Capture the cell that displays the provided text and extract its [X, Y] central coordinate. 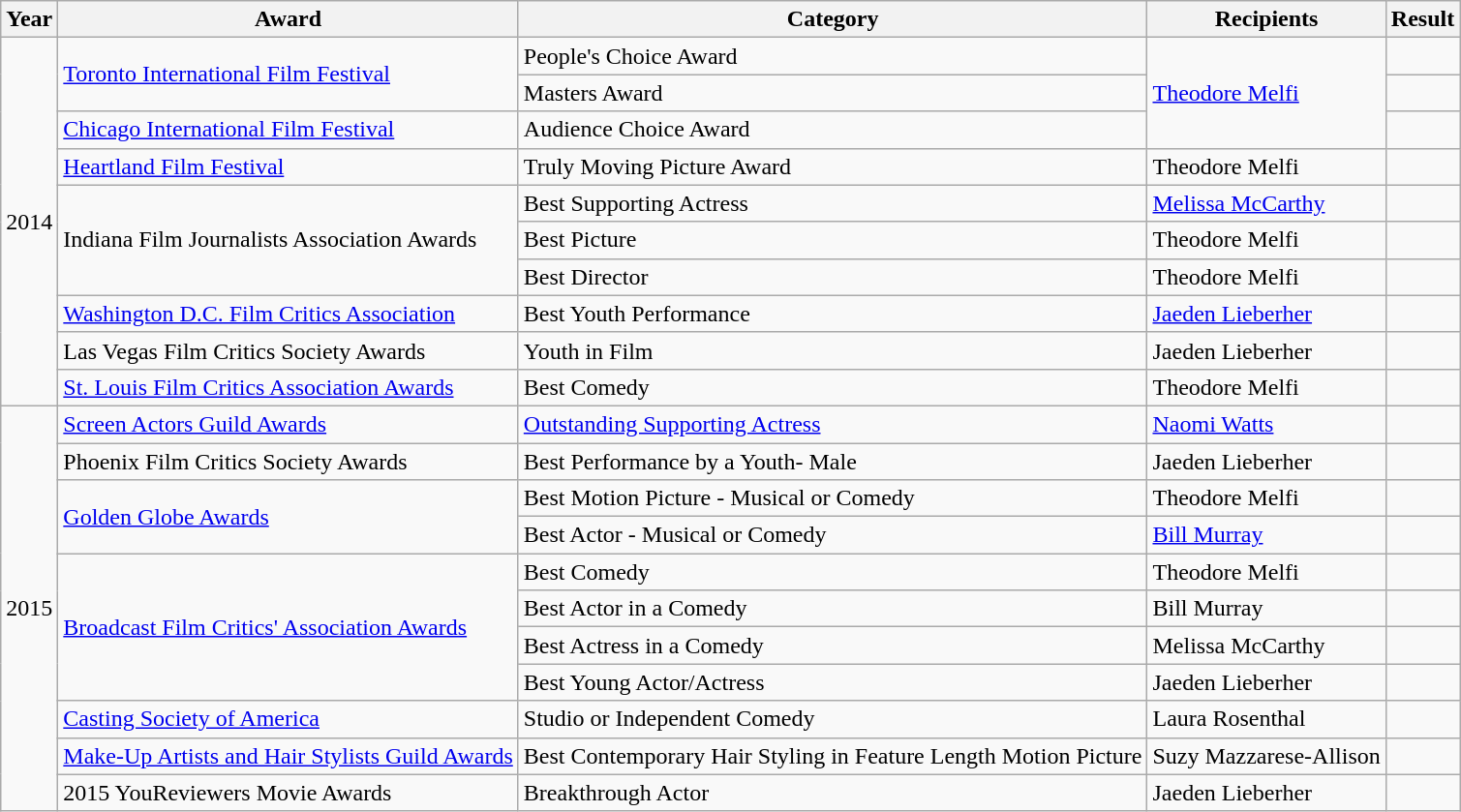
Best Actor in a Comedy [833, 609]
Chicago International Film Festival [289, 130]
Casting Society of America [289, 719]
2015 YouReviewers Movie Awards [289, 793]
Best Performance by a Youth- Male [833, 462]
Best Young Actor/Actress [833, 682]
Las Vegas Film Critics Society Awards [289, 350]
Youth in Film [833, 350]
Washington D.C. Film Critics Association [289, 314]
Award [289, 19]
Best Contemporary Hair Styling in Feature Length Motion Picture [833, 756]
Best Actress in a Comedy [833, 646]
Heartland Film Festival [289, 166]
Studio or Independent Comedy [833, 719]
Make-Up Artists and Hair Stylists Guild Awards [289, 756]
Year [29, 19]
Best Youth Performance [833, 314]
Masters Award [833, 93]
Breakthrough Actor [833, 793]
Best Picture [833, 240]
Best Director [833, 277]
Best Supporting Actress [833, 203]
Golden Globe Awards [289, 517]
Toronto International Film Festival [289, 75]
Screen Actors Guild Awards [289, 424]
Recipients [1266, 19]
Phoenix Film Critics Society Awards [289, 462]
Category [833, 19]
Truly Moving Picture Award [833, 166]
Broadcast Film Critics' Association Awards [289, 627]
Outstanding Supporting Actress [833, 424]
Audience Choice Award [833, 130]
St. Louis Film Critics Association Awards [289, 387]
Suzy Mazzarese-Allison [1266, 756]
Naomi Watts [1266, 424]
2015 [29, 608]
Best Actor - Musical or Comedy [833, 535]
People's Choice Award [833, 56]
2014 [29, 223]
Indiana Film Journalists Association Awards [289, 240]
Result [1422, 19]
Best Motion Picture - Musical or Comedy [833, 498]
Laura Rosenthal [1266, 719]
